Determine the [x, y] coordinate at the center of the cell enclosing the given text.  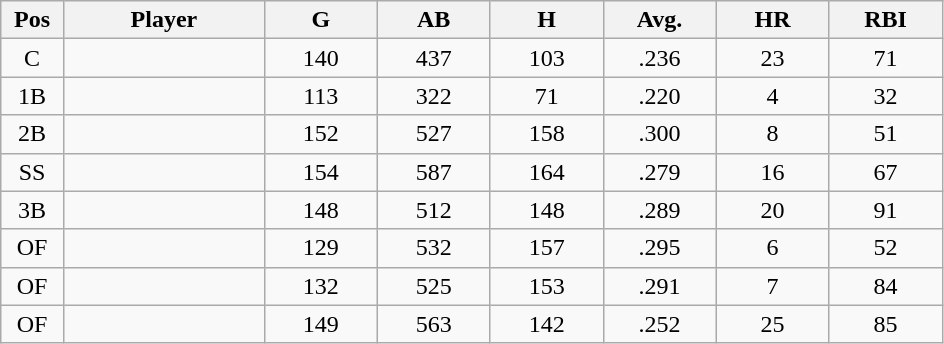
7 [772, 286]
51 [886, 134]
.295 [660, 248]
.279 [660, 172]
G [320, 20]
525 [434, 286]
HR [772, 20]
25 [772, 324]
16 [772, 172]
.300 [660, 134]
2B [32, 134]
8 [772, 134]
6 [772, 248]
Player [164, 20]
.236 [660, 58]
C [32, 58]
RBI [886, 20]
132 [320, 286]
527 [434, 134]
85 [886, 324]
157 [546, 248]
140 [320, 58]
152 [320, 134]
103 [546, 58]
563 [434, 324]
149 [320, 324]
1B [32, 96]
164 [546, 172]
.252 [660, 324]
.220 [660, 96]
512 [434, 210]
129 [320, 248]
142 [546, 324]
84 [886, 286]
Avg. [660, 20]
153 [546, 286]
67 [886, 172]
158 [546, 134]
52 [886, 248]
H [546, 20]
Pos [32, 20]
20 [772, 210]
532 [434, 248]
32 [886, 96]
437 [434, 58]
91 [886, 210]
AB [434, 20]
.291 [660, 286]
23 [772, 58]
322 [434, 96]
113 [320, 96]
587 [434, 172]
3B [32, 210]
154 [320, 172]
.289 [660, 210]
SS [32, 172]
4 [772, 96]
